Output the (X, Y) coordinate of the center of the cell containing the given text.  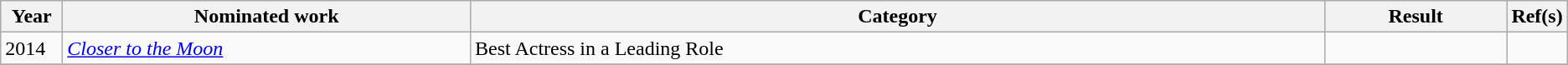
Nominated work (266, 17)
2014 (32, 48)
Ref(s) (1537, 17)
Result (1416, 17)
Category (898, 17)
Year (32, 17)
Best Actress in a Leading Role (898, 48)
Closer to the Moon (266, 48)
